Capture the cell that displays the provided text and extract its [X, Y] central coordinate. 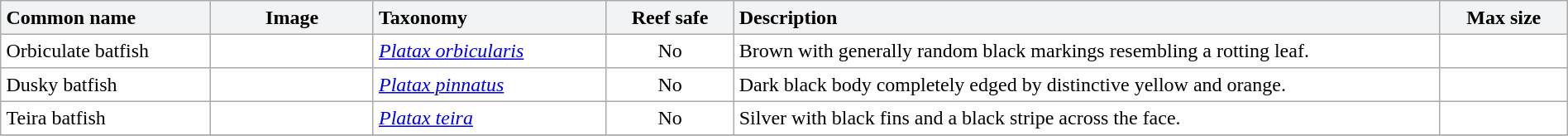
Common name [106, 17]
Dusky batfish [106, 85]
Reef safe [670, 17]
Platax teira [490, 118]
Silver with black fins and a black stripe across the face. [1087, 118]
Description [1087, 17]
Platax pinnatus [490, 85]
Dark black body completely edged by distinctive yellow and orange. [1087, 85]
Max size [1503, 17]
Image [292, 17]
Teira batfish [106, 118]
Brown with generally random black markings resembling a rotting leaf. [1087, 51]
Taxonomy [490, 17]
Orbiculate batfish [106, 51]
Platax orbicularis [490, 51]
